Scan for the cell matching the given text and deliver its (X, Y) coordinate at center. 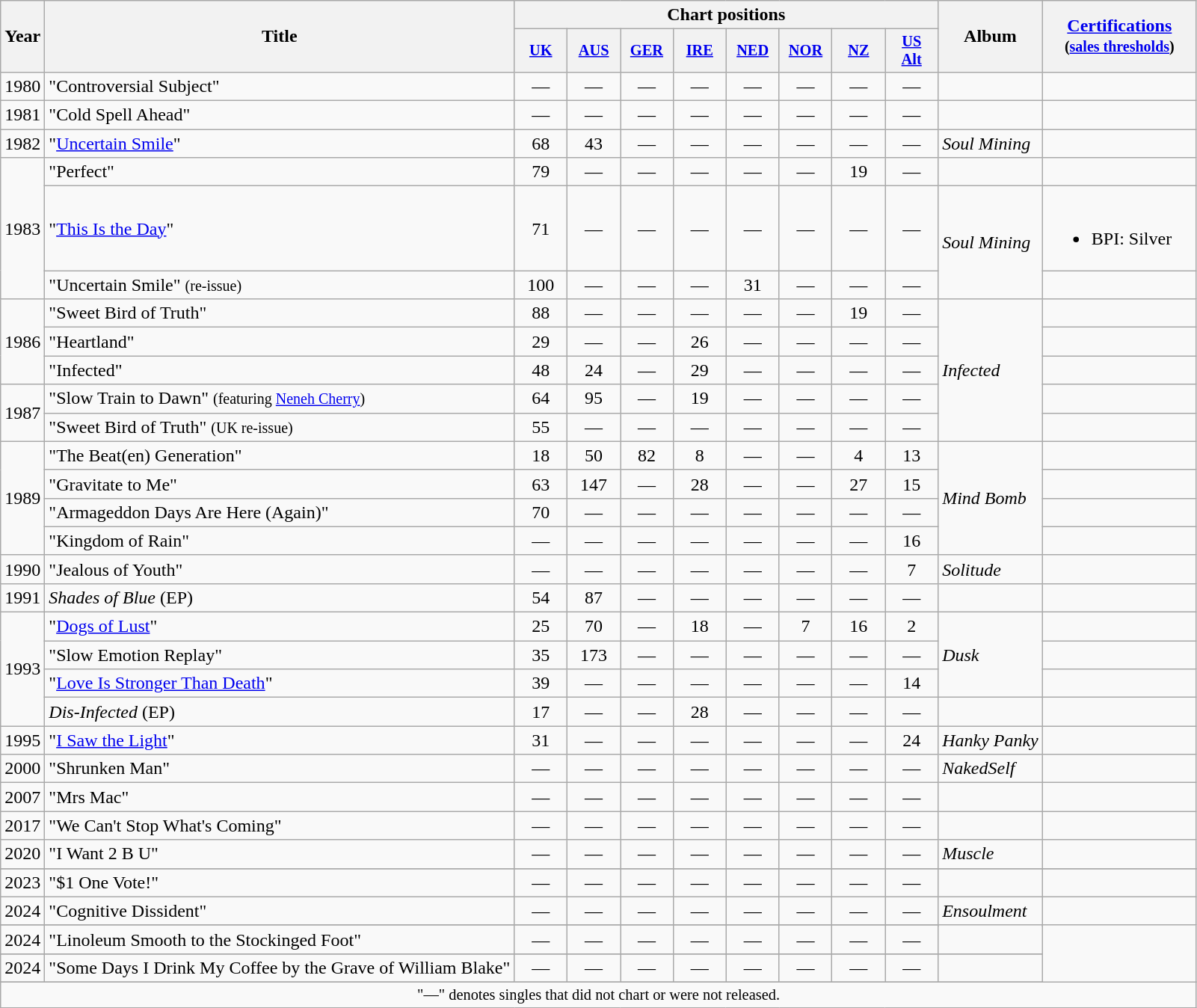
2023 (22, 882)
1980 (22, 86)
1990 (22, 569)
43 (594, 144)
1986 (22, 342)
Title (280, 37)
NOR (806, 51)
54 (541, 597)
2017 (22, 826)
71 (541, 229)
"We Can't Stop What's Coming" (280, 826)
"Slow Train to Dawn" (featuring Neneh Cherry) (280, 399)
UK (541, 51)
26 (700, 342)
1982 (22, 144)
147 (594, 484)
"The Beat(en) Generation" (280, 455)
63 (541, 484)
"Mrs Mac" (280, 797)
Muscle (991, 854)
NZ (858, 51)
68 (541, 144)
"Sweet Bird of Truth" (280, 313)
"I Saw the Light" (280, 740)
"Some Days I Drink My Coffee by the Grave of William Blake" (280, 968)
1995 (22, 740)
100 (541, 285)
1987 (22, 413)
2 (912, 627)
"Gravitate to Me" (280, 484)
Hanky Panky (991, 740)
Album (991, 37)
1993 (22, 669)
"Infected" (280, 370)
"Armageddon Days Are Here (Again)" (280, 512)
2007 (22, 797)
Shades of Blue (EP) (280, 597)
Dusk (991, 655)
39 (541, 683)
Year (22, 37)
25 (541, 627)
Solitude (991, 569)
IRE (700, 51)
55 (541, 427)
79 (541, 172)
"Cold Spell Ahead" (280, 115)
17 (541, 712)
13 (912, 455)
14 (912, 683)
"This Is the Day" (280, 229)
88 (541, 313)
1991 (22, 597)
82 (647, 455)
Certifications(sales thresholds) (1119, 37)
27 (858, 484)
"Linoleum Smooth to the Stockinged Foot" (280, 939)
"Uncertain Smile" (re-issue) (280, 285)
Mind Bomb (991, 498)
"Love Is Stronger Than Death" (280, 683)
"Kingdom of Rain" (280, 541)
"Slow Emotion Replay" (280, 655)
"Shrunken Man" (280, 769)
95 (594, 399)
"Dogs of Lust" (280, 627)
87 (594, 597)
2020 (22, 854)
"Controversial Subject" (280, 86)
1981 (22, 115)
"Cognitive Dissident" (280, 911)
"Jealous of Youth" (280, 569)
"Heartland" (280, 342)
2000 (22, 769)
"—" denotes singles that did not chart or were not released. (599, 995)
8 (700, 455)
"Perfect" (280, 172)
50 (594, 455)
NED (752, 51)
Chart positions (727, 15)
35 (541, 655)
Dis-Infected (EP) (280, 712)
15 (912, 484)
Ensoulment (991, 911)
1983 (22, 229)
"Uncertain Smile" (280, 144)
"I Want 2 B U" (280, 854)
AUS (594, 51)
4 (858, 455)
USAlt (912, 51)
1989 (22, 498)
BPI: Silver (1119, 229)
64 (541, 399)
48 (541, 370)
"Sweet Bird of Truth" (UK re-issue) (280, 427)
GER (647, 51)
NakedSelf (991, 769)
173 (594, 655)
Infected (991, 370)
"$1 One Vote!" (280, 882)
